Return the [X, Y] coordinate for the center point of the cell that contains the specified text.  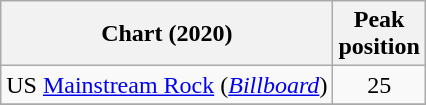
Peakposition [379, 34]
US Mainstream Rock (Billboard) [167, 85]
25 [379, 85]
Chart (2020) [167, 34]
